Scan for the cell matching the given text and deliver its [X, Y] coordinate at center. 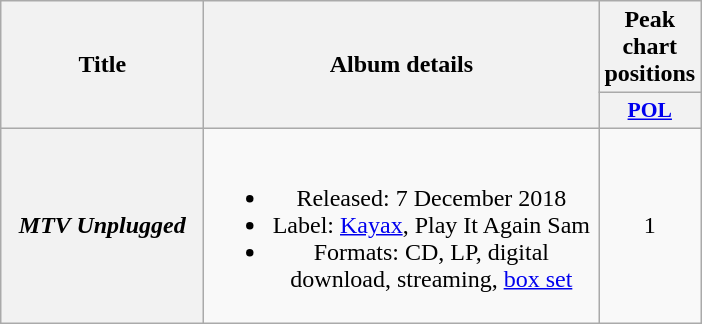
Album details [402, 65]
1 [650, 225]
POL [650, 111]
Peak chart positions [650, 47]
Title [102, 65]
MTV Unplugged [102, 225]
Released: 7 December 2018Label: Kayax, Play It Again SamFormats: CD, LP, digital download, streaming, box set [402, 225]
